For the text-containing cell, return its midpoint in [x, y] coordinate format. 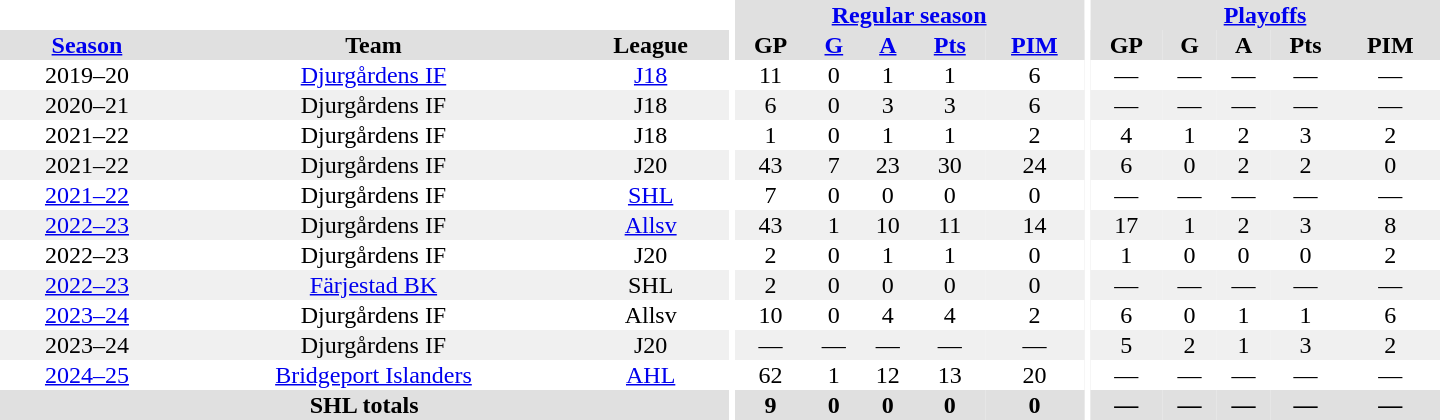
2020–21 [87, 105]
9 [770, 405]
League [650, 45]
62 [770, 375]
30 [950, 165]
2019–20 [87, 75]
Team [374, 45]
Playoffs [1265, 15]
Bridgeport Islanders [374, 375]
AHL [650, 375]
13 [950, 375]
17 [1126, 225]
24 [1034, 165]
SHL totals [364, 405]
12 [888, 375]
5 [1126, 345]
Regular season [909, 15]
23 [888, 165]
14 [1034, 225]
Season [87, 45]
2024–25 [87, 375]
8 [1390, 225]
20 [1034, 375]
Färjestad BK [374, 285]
